Output the [x, y] coordinate of the center of the cell containing the given text.  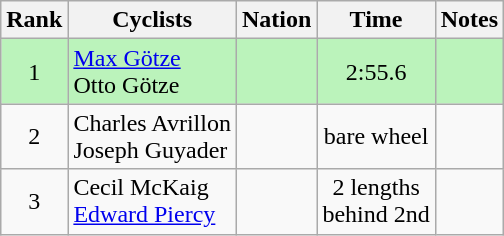
2:55.6 [376, 72]
Rank [34, 20]
Cecil McKaig Edward Piercy [152, 202]
3 [34, 202]
Nation [276, 20]
Cyclists [152, 20]
Time [376, 20]
2 [34, 136]
1 [34, 72]
Max Götze Otto Götze [152, 72]
bare wheel [376, 136]
2 lengthsbehind 2nd [376, 202]
Charles Avrillon Joseph Guyader [152, 136]
Notes [469, 20]
